Pinpoint the cell where the given text exists, returning its [X, Y] midpoint coordinate. 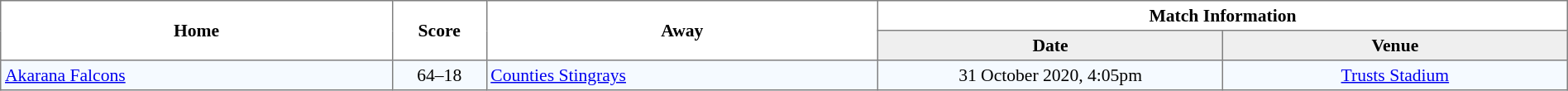
Counties Stingrays [682, 75]
Akarana Falcons [197, 75]
31 October 2020, 4:05pm [1050, 75]
64–18 [439, 75]
Score [439, 31]
Date [1050, 45]
Venue [1394, 45]
Away [682, 31]
Home [197, 31]
Match Information [1223, 16]
Trusts Stadium [1394, 75]
